Provide the [X, Y] coordinate of the cell's center where the given text is located.  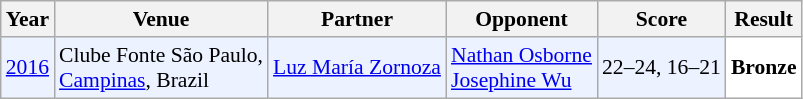
Year [28, 19]
Luz María Zornoza [357, 68]
2016 [28, 68]
Bronze [764, 68]
Partner [357, 19]
22–24, 16–21 [662, 68]
Nathan Osborne Josephine Wu [522, 68]
Result [764, 19]
Clube Fonte São Paulo,Campinas, Brazil [161, 68]
Score [662, 19]
Venue [161, 19]
Opponent [522, 19]
